Search for the cell housing the specified text and yield its [x, y] center coordinate. 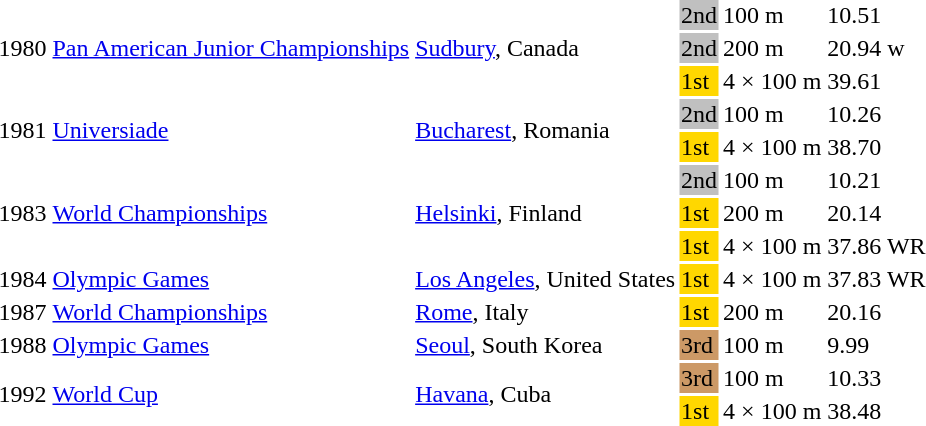
Bucharest, Romania [546, 130]
Sudbury, Canada [546, 48]
Seoul, South Korea [546, 345]
Rome, Italy [546, 312]
Pan American Junior Championships [231, 48]
Havana, Cuba [546, 394]
Universiade [231, 130]
World Cup [231, 394]
Los Angeles, United States [546, 279]
Helsinki, Finland [546, 213]
